Detect which cell encompasses the target text, then output its (x, y) center coordinate. 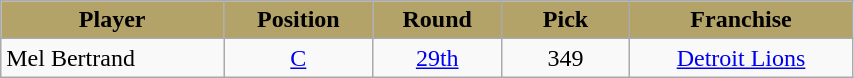
Mel Bertrand (112, 58)
Round (437, 20)
Franchise (742, 20)
29th (437, 58)
Detroit Lions (742, 58)
Player (112, 20)
Pick (565, 20)
C (299, 58)
349 (565, 58)
Position (299, 20)
